Capture the cell that displays the provided text and extract its [X, Y] central coordinate. 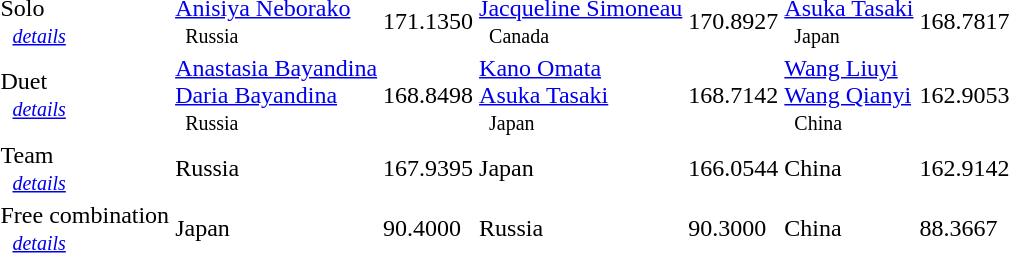
168.7142 [734, 95]
Anastasia Bayandina Daria Bayandina Russia [276, 95]
Kano Omata Asuka Tasaki Japan [581, 95]
167.9395 [428, 168]
Wang Liuyi Wang Qianyi China [849, 95]
Japan [581, 168]
China [849, 168]
166.0544 [734, 168]
Russia [276, 168]
168.8498 [428, 95]
